Provide the [x, y] coordinate of the cell's center where the given text is located.  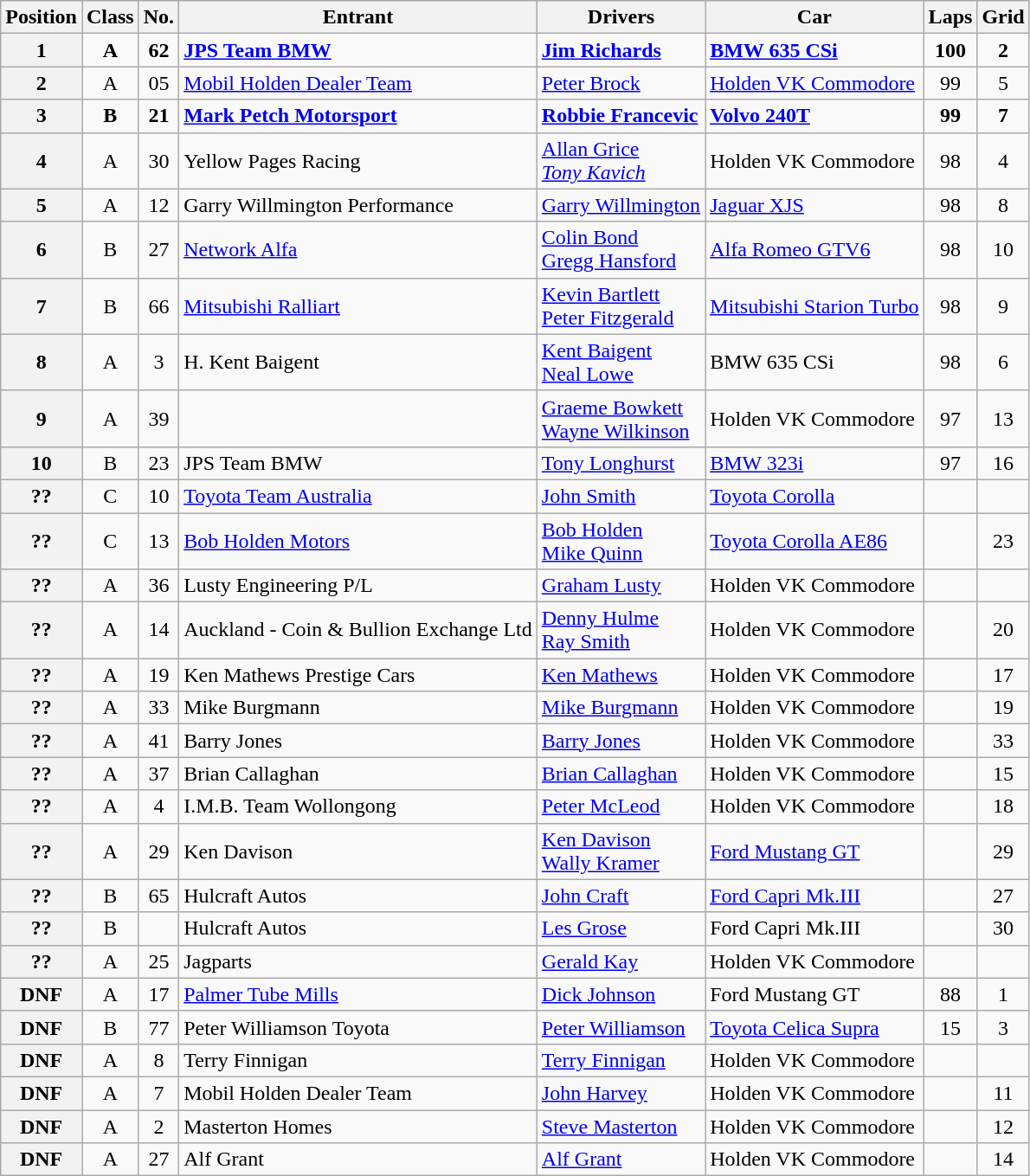
Palmer Tube Mills [358, 994]
Auckland - Coin & Bullion Exchange Ltd [358, 630]
16 [1003, 463]
Tony Longhurst [621, 463]
Peter Williamson [621, 1027]
Peter Williamson Toyota [358, 1027]
BMW 323i [814, 463]
Mark Petch Motorsport [358, 116]
Class [110, 17]
Network Alfa [358, 249]
Kevin Bartlett Peter Fitzgerald [621, 306]
Drivers [621, 17]
Garry Willmington Performance [358, 205]
36 [158, 586]
05 [158, 83]
Mitsubishi Starion Turbo [814, 306]
Toyota Corolla AE86 [814, 540]
Colin Bond Gregg Hansford [621, 249]
John Harvey [621, 1093]
H. Kent Baigent [358, 362]
I.M.B. Team Wollongong [358, 806]
Ken Davison [358, 851]
Graham Lusty [621, 586]
Les Grose [621, 929]
41 [158, 741]
65 [158, 896]
Peter Brock [621, 83]
39 [158, 419]
Toyota Celica Supra [814, 1027]
Bob Holden Mike Quinn [621, 540]
Ken Mathews [621, 675]
No. [158, 17]
62 [158, 50]
Jagparts [358, 961]
Garry Willmington [621, 205]
Peter McLeod [621, 806]
21 [158, 116]
Graeme Bowkett Wayne Wilkinson [621, 419]
Laps [950, 17]
88 [950, 994]
77 [158, 1027]
20 [1003, 630]
Ken Mathews Prestige Cars [358, 675]
Volvo 240T [814, 116]
John Smith [621, 496]
Yellow Pages Racing [358, 161]
11 [1003, 1093]
25 [158, 961]
Jim Richards [621, 50]
Alfa Romeo GTV6 [814, 249]
Toyota Team Australia [358, 496]
Toyota Corolla [814, 496]
Jaguar XJS [814, 205]
Bob Holden Motors [358, 540]
100 [950, 50]
Steve Masterton [621, 1126]
Grid [1003, 17]
Car [814, 17]
Entrant [358, 17]
Mitsubishi Ralliart [358, 306]
Position [42, 17]
Lusty Engineering P/L [358, 586]
Masterton Homes [358, 1126]
Allan Grice Tony Kavich [621, 161]
Kent Baigent Neal Lowe [621, 362]
John Craft [621, 896]
18 [1003, 806]
Robbie Francevic [621, 116]
Gerald Kay [621, 961]
Denny Hulme Ray Smith [621, 630]
Ken Davison Wally Kramer [621, 851]
37 [158, 774]
Dick Johnson [621, 994]
66 [158, 306]
